Pinpoint the cell where the given text exists, returning its [X, Y] midpoint coordinate. 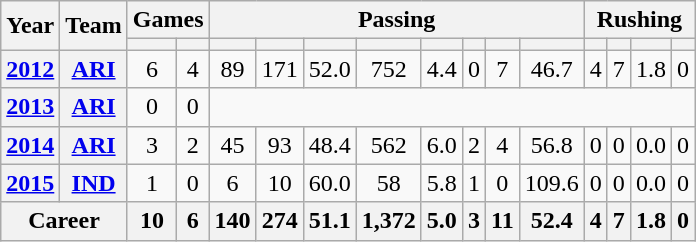
1,372 [388, 221]
Passing [396, 20]
52.0 [330, 69]
5.8 [442, 183]
11 [502, 221]
IND [94, 183]
562 [388, 145]
5.0 [442, 221]
Team [94, 26]
140 [232, 221]
171 [280, 69]
2012 [30, 69]
93 [280, 145]
2015 [30, 183]
60.0 [330, 183]
2014 [30, 145]
48.4 [330, 145]
Year [30, 26]
274 [280, 221]
752 [388, 69]
51.1 [330, 221]
6.0 [442, 145]
4.4 [442, 69]
52.4 [552, 221]
Career [64, 221]
46.7 [552, 69]
45 [232, 145]
Games [168, 20]
58 [388, 183]
Rushing [639, 20]
89 [232, 69]
2013 [30, 107]
109.6 [552, 183]
56.8 [552, 145]
